Return the [x, y] coordinate for the center point of the cell that contains the specified text.  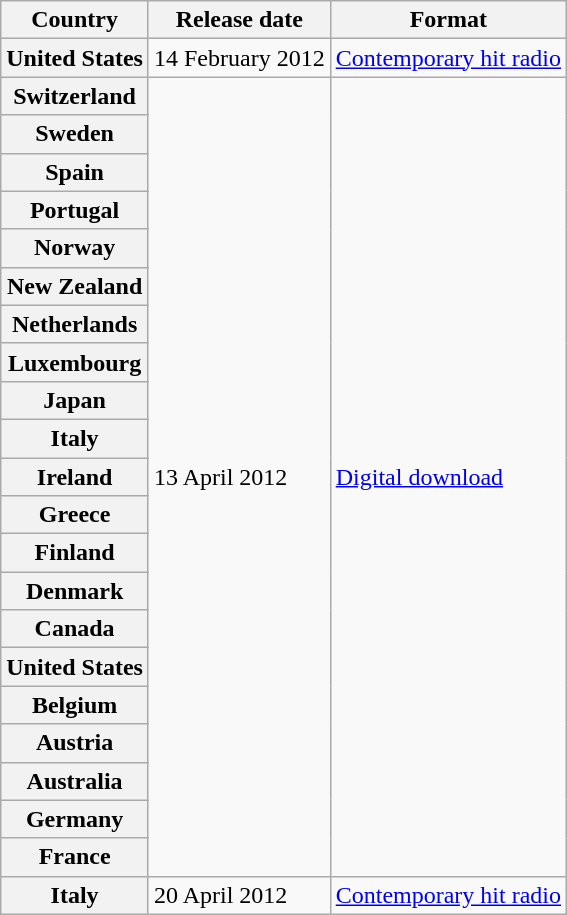
Austria [75, 743]
Portugal [75, 210]
Japan [75, 400]
Belgium [75, 705]
Digital download [448, 476]
Country [75, 20]
Greece [75, 515]
13 April 2012 [239, 476]
Canada [75, 629]
Germany [75, 819]
Denmark [75, 591]
Switzerland [75, 96]
20 April 2012 [239, 895]
Sweden [75, 134]
Release date [239, 20]
Netherlands [75, 324]
Australia [75, 781]
Finland [75, 553]
Luxembourg [75, 362]
Norway [75, 248]
Ireland [75, 477]
14 February 2012 [239, 58]
New Zealand [75, 286]
Format [448, 20]
Spain [75, 172]
France [75, 857]
